Detect which cell encompasses the target text, then output its (X, Y) center coordinate. 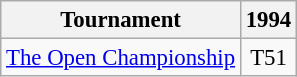
T51 (268, 58)
1994 (268, 20)
Tournament (121, 20)
The Open Championship (121, 58)
